Pinpoint the cell where the given text exists, returning its [X, Y] midpoint coordinate. 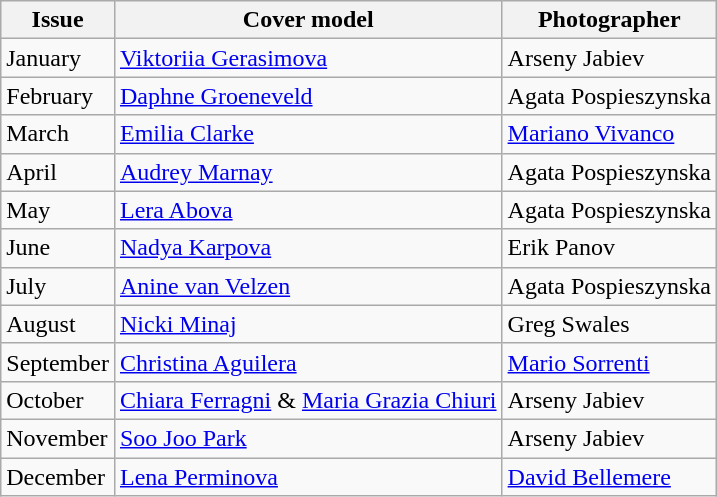
Mario Sorrenti [609, 362]
December [58, 477]
Nicki Minaj [308, 324]
May [58, 210]
Anine van Velzen [308, 286]
Chiara Ferragni & Maria Grazia Chiuri [308, 400]
June [58, 248]
Lena Perminova [308, 477]
Cover model [308, 20]
David Bellemere [609, 477]
Nadya Karpova [308, 248]
July [58, 286]
November [58, 438]
January [58, 58]
Photographer [609, 20]
March [58, 134]
February [58, 96]
September [58, 362]
Audrey Marnay [308, 172]
August [58, 324]
Soo Joo Park [308, 438]
Issue [58, 20]
April [58, 172]
Emilia Clarke [308, 134]
Christina Aguilera [308, 362]
Greg Swales [609, 324]
Daphne Groeneveld [308, 96]
Lera Abova [308, 210]
October [58, 400]
Viktoriia Gerasimova [308, 58]
Mariano Vivanco [609, 134]
Erik Panov [609, 248]
